From the cell containing the given text, extract its center point as [X, Y] coordinate. 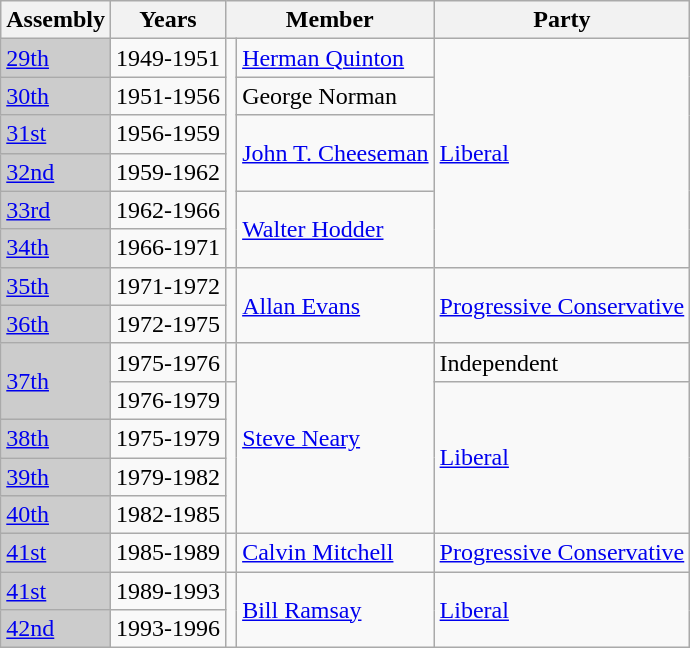
Member [330, 20]
30th [56, 96]
Party [562, 20]
Herman Quinton [336, 58]
1975-1976 [168, 362]
35th [56, 286]
1976-1979 [168, 400]
1985-1989 [168, 553]
40th [56, 515]
1993-1996 [168, 629]
29th [56, 58]
1951-1956 [168, 96]
1982-1985 [168, 515]
Assembly [56, 20]
1989-1993 [168, 591]
Steve Neary [336, 438]
34th [56, 248]
John T. Cheeseman [336, 153]
Walter Hodder [336, 229]
31st [56, 134]
39th [56, 477]
1971-1972 [168, 286]
1972-1975 [168, 324]
1962-1966 [168, 210]
42nd [56, 629]
Allan Evans [336, 305]
Calvin Mitchell [336, 553]
Years [168, 20]
36th [56, 324]
George Norman [336, 96]
32nd [56, 172]
33rd [56, 210]
37th [56, 381]
1975-1979 [168, 438]
Independent [562, 362]
1966-1971 [168, 248]
1959-1962 [168, 172]
38th [56, 438]
1956-1959 [168, 134]
1949-1951 [168, 58]
Bill Ramsay [336, 610]
1979-1982 [168, 477]
